Pinpoint the cell where the given text exists, returning its [X, Y] midpoint coordinate. 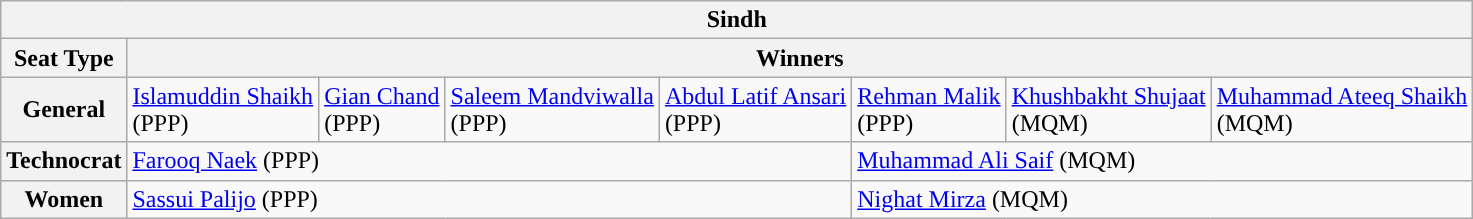
Saleem Mandviwalla(PPP) [552, 110]
Rehman Malik(PPP) [929, 110]
Abdul Latif Ansari(PPP) [755, 110]
General [64, 110]
Farooq Naek (PPP) [490, 161]
Islamuddin Shaikh(PPP) [223, 110]
Gian Chand(PPP) [382, 110]
Khushbakht Shujaat(MQM) [1108, 110]
Muhammad Ateeq Shaikh(MQM) [1342, 110]
Sassui Palijo (PPP) [490, 199]
Muhammad Ali Saif (MQM) [1162, 161]
Technocrat [64, 161]
Women [64, 199]
Sindh [737, 20]
Nighat Mirza (MQM) [1162, 199]
Winners [800, 58]
Seat Type [64, 58]
